Find where the given text appears and provide that cell's center as [X, Y] coordinate. 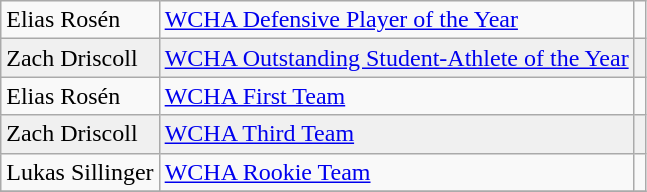
WCHA Outstanding Student-Athlete of the Year [396, 58]
WCHA First Team [396, 96]
WCHA Third Team [396, 134]
Lukas Sillinger [80, 172]
WCHA Defensive Player of the Year [396, 20]
WCHA Rookie Team [396, 172]
